For the text-containing cell, return its midpoint in [X, Y] coordinate format. 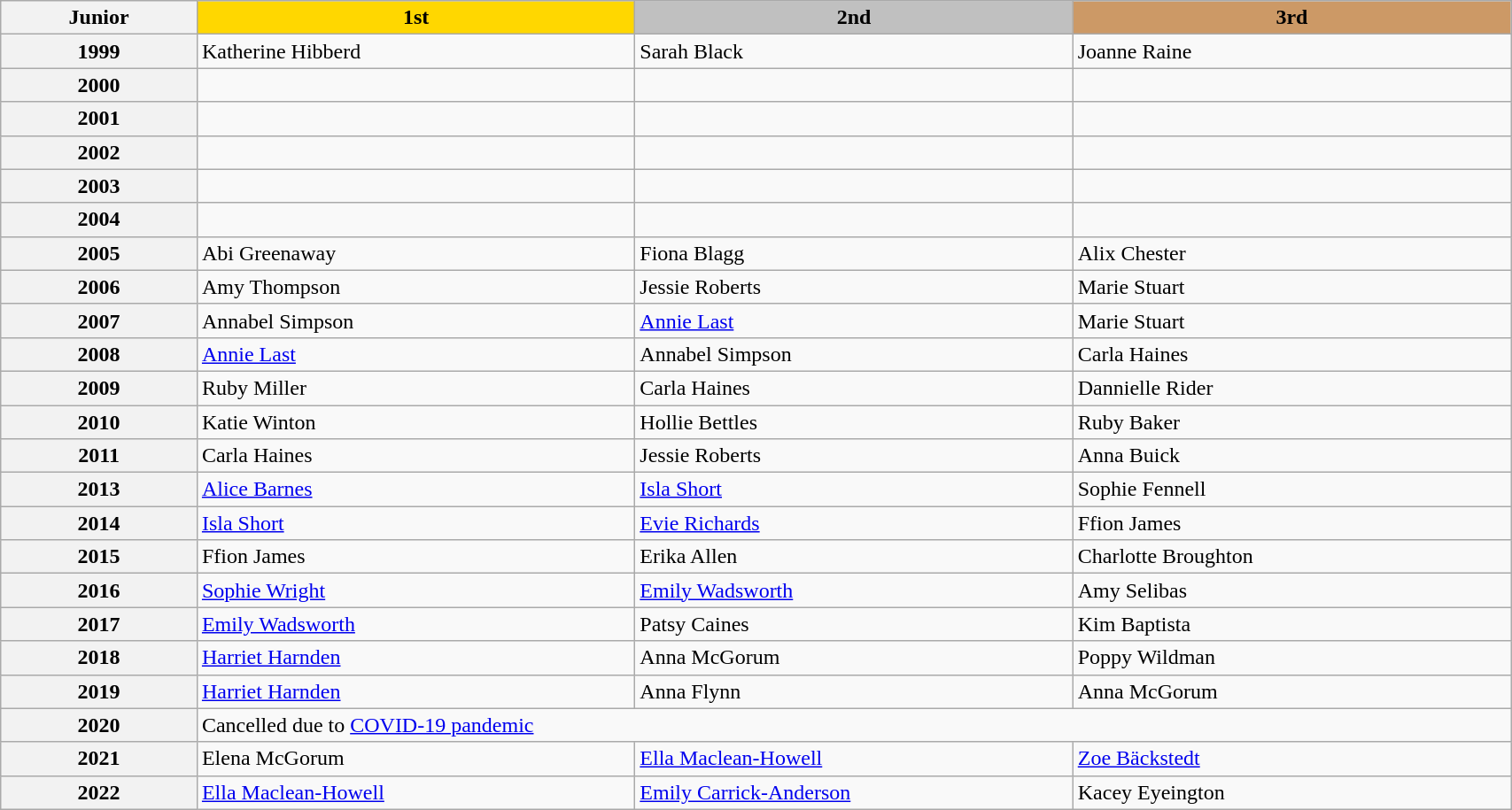
2018 [99, 658]
Junior [99, 18]
2010 [99, 422]
2001 [99, 119]
Dannielle Rider [1291, 388]
2006 [99, 287]
2009 [99, 388]
2022 [99, 792]
Cancelled due to COVID-19 pandemic [854, 725]
2nd [854, 18]
2005 [99, 253]
1999 [99, 51]
Charlotte Broughton [1291, 557]
Katie Winton [415, 422]
2000 [99, 85]
2004 [99, 220]
Amy Selibas [1291, 590]
Ruby Miller [415, 388]
Kim Baptista [1291, 624]
2016 [99, 590]
Poppy Wildman [1291, 658]
2019 [99, 691]
Zoe Bäckstedt [1291, 759]
Fiona Blagg [854, 253]
Sarah Black [854, 51]
Katherine Hibberd [415, 51]
Elena McGorum [415, 759]
Joanne Raine [1291, 51]
Evie Richards [854, 523]
Hollie Bettles [854, 422]
Abi Greenaway [415, 253]
Amy Thompson [415, 287]
2002 [99, 152]
Ruby Baker [1291, 422]
2008 [99, 354]
Sophie Wright [415, 590]
1st [415, 18]
Kacey Eyeington [1291, 792]
2017 [99, 624]
2021 [99, 759]
Alix Chester [1291, 253]
Erika Allen [854, 557]
3rd [1291, 18]
Patsy Caines [854, 624]
2013 [99, 490]
Anna Flynn [854, 691]
2020 [99, 725]
Emily Carrick-Anderson [854, 792]
2003 [99, 186]
2011 [99, 456]
Anna Buick [1291, 456]
Alice Barnes [415, 490]
2007 [99, 320]
2014 [99, 523]
2015 [99, 557]
Sophie Fennell [1291, 490]
